Return (X, Y) of the center of cell containing provided text 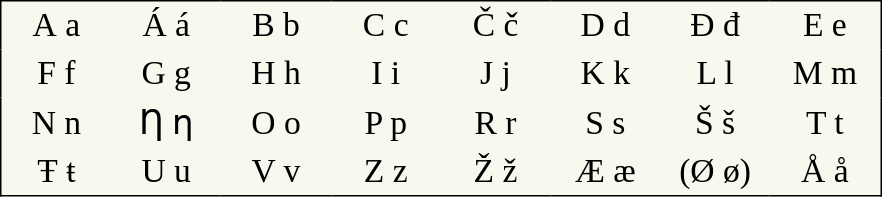
G g (166, 74)
Đ đ (715, 26)
Z z (386, 172)
D d (605, 26)
K k (605, 74)
B b (276, 26)
Š š (715, 123)
N n (56, 123)
E e (826, 26)
L l (715, 74)
J j (496, 74)
Ž ž (496, 172)
O o (276, 123)
H h (276, 74)
T t (826, 123)
А а (56, 26)
U u (166, 172)
V v (276, 172)
Å å (826, 172)
C c (386, 26)
Ŧ ŧ (56, 172)
P p (386, 123)
I i (386, 74)
Ƞ ƞ (166, 123)
R r (496, 123)
(Ø ø) (715, 172)
Á á (166, 26)
S s (605, 123)
F f (56, 74)
Č č (496, 26)
Æ æ (605, 172)
M m (826, 74)
